Provide the (X, Y) coordinate of the cell's center where the given text is located.  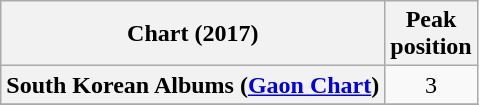
Chart (2017) (193, 34)
South Korean Albums (Gaon Chart) (193, 85)
Peakposition (431, 34)
3 (431, 85)
